Return (x, y) of the center of cell containing provided text 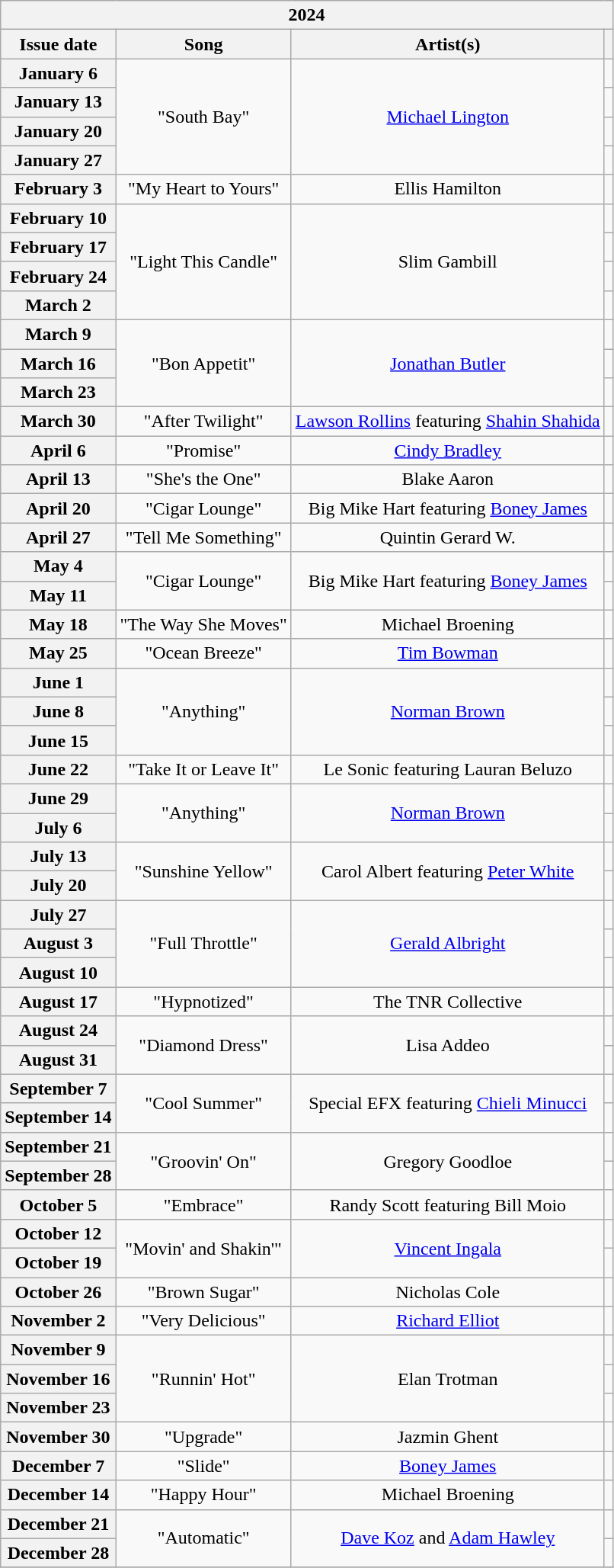
Quintin Gerard W. (448, 537)
November 16 (58, 1379)
January 20 (58, 131)
January 27 (58, 160)
June 8 (58, 711)
"Sunshine Yellow" (203, 871)
August 3 (58, 944)
Michael Lington (448, 117)
"Diamond Dress" (203, 1045)
September 28 (58, 1175)
Blake Aaron (448, 479)
Song (203, 44)
Nicholas Cole (448, 1292)
November 23 (58, 1408)
"Embrace" (203, 1204)
October 26 (58, 1292)
February 24 (58, 276)
"Tell Me Something" (203, 537)
Tim Bowman (448, 653)
Slim Gambill (448, 261)
April 20 (58, 508)
"Happy Hour" (203, 1495)
"Full Throttle" (203, 944)
April 13 (58, 479)
Lisa Addeo (448, 1045)
"South Bay" (203, 117)
"Light This Candle" (203, 261)
September 7 (58, 1089)
The TNR Collective (448, 1002)
March 23 (58, 393)
September 21 (58, 1146)
Special EFX featuring Chieli Minucci (448, 1103)
December 7 (58, 1466)
Elan Trotman (448, 1379)
Vincent Ingala (448, 1248)
July 20 (58, 886)
Ellis Hamilton (448, 189)
Randy Scott featuring Bill Moio (448, 1204)
"After Twilight" (203, 422)
September 14 (58, 1117)
November 9 (58, 1350)
May 18 (58, 624)
June 1 (58, 682)
November 2 (58, 1321)
August 17 (58, 1002)
April 6 (58, 451)
"Brown Sugar" (203, 1292)
January 13 (58, 102)
"Bon Appetit" (203, 363)
Dave Koz and Adam Hawley (448, 1538)
"Cool Summer" (203, 1103)
July 6 (58, 827)
Carol Albert featuring Peter White (448, 871)
"Upgrade" (203, 1437)
June 29 (58, 798)
Gerald Albright (448, 944)
2024 (307, 15)
Gregory Goodloe (448, 1161)
May 25 (58, 653)
May 11 (58, 595)
"Very Delicious" (203, 1321)
Boney James (448, 1466)
"Slide" (203, 1466)
August 10 (58, 973)
"Automatic" (203, 1538)
December 28 (58, 1553)
Le Sonic featuring Lauran Beluzo (448, 769)
October 12 (58, 1233)
July 27 (58, 915)
February 17 (58, 247)
Issue date (58, 44)
August 24 (58, 1031)
March 16 (58, 364)
Cindy Bradley (448, 451)
June 22 (58, 769)
June 15 (58, 740)
"Promise" (203, 451)
August 31 (58, 1060)
Artist(s) (448, 44)
April 27 (58, 537)
March 30 (58, 422)
November 30 (58, 1437)
"The Way She Moves" (203, 624)
"Ocean Breeze" (203, 653)
March 9 (58, 334)
January 6 (58, 73)
February 10 (58, 218)
October 19 (58, 1262)
"My Heart to Yours" (203, 189)
"Hypnotized" (203, 1002)
December 21 (58, 1524)
"Take It or Leave It" (203, 769)
"She's the One" (203, 479)
"Movin' and Shakin'" (203, 1248)
"Runnin' Hot" (203, 1379)
Lawson Rollins featuring Shahin Shahida (448, 422)
Richard Elliot (448, 1321)
July 13 (58, 857)
October 5 (58, 1204)
December 14 (58, 1495)
February 3 (58, 189)
May 4 (58, 566)
"Groovin' On" (203, 1161)
Jonathan Butler (448, 363)
March 2 (58, 305)
Jazmin Ghent (448, 1437)
